Output the (X, Y) coordinate of the center of the cell containing the given text.  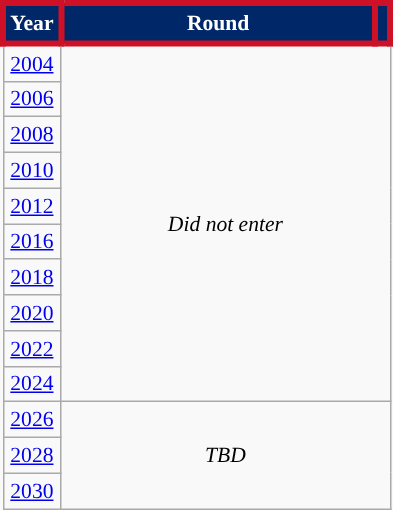
2028 (32, 456)
2022 (32, 349)
2010 (32, 171)
TBD (226, 456)
2030 (32, 491)
2008 (32, 135)
2004 (32, 63)
2006 (32, 99)
2018 (32, 278)
2020 (32, 313)
Round (218, 23)
Year (32, 23)
2024 (32, 384)
2016 (32, 242)
2012 (32, 206)
Did not enter (226, 223)
2026 (32, 420)
